Determine the [X, Y] coordinate at the center of the cell enclosing the given text.  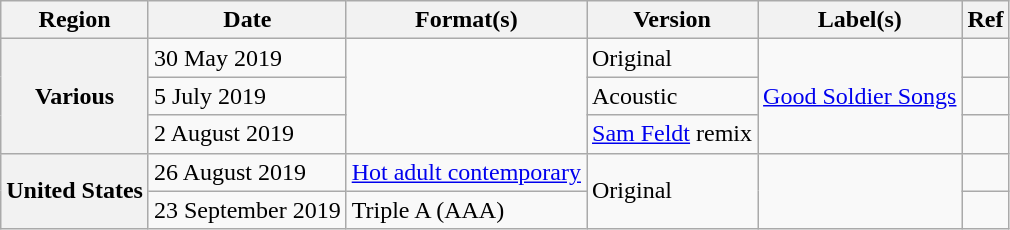
5 July 2019 [247, 96]
Label(s) [860, 20]
Acoustic [672, 96]
26 August 2019 [247, 172]
23 September 2019 [247, 210]
Triple A (AAA) [466, 210]
Date [247, 20]
United States [75, 191]
2 August 2019 [247, 134]
Sam Feldt remix [672, 134]
Version [672, 20]
Hot adult contemporary [466, 172]
Good Soldier Songs [860, 96]
Format(s) [466, 20]
Various [75, 96]
Ref [986, 20]
30 May 2019 [247, 58]
Region [75, 20]
